Capture the cell that displays the provided text and extract its (X, Y) central coordinate. 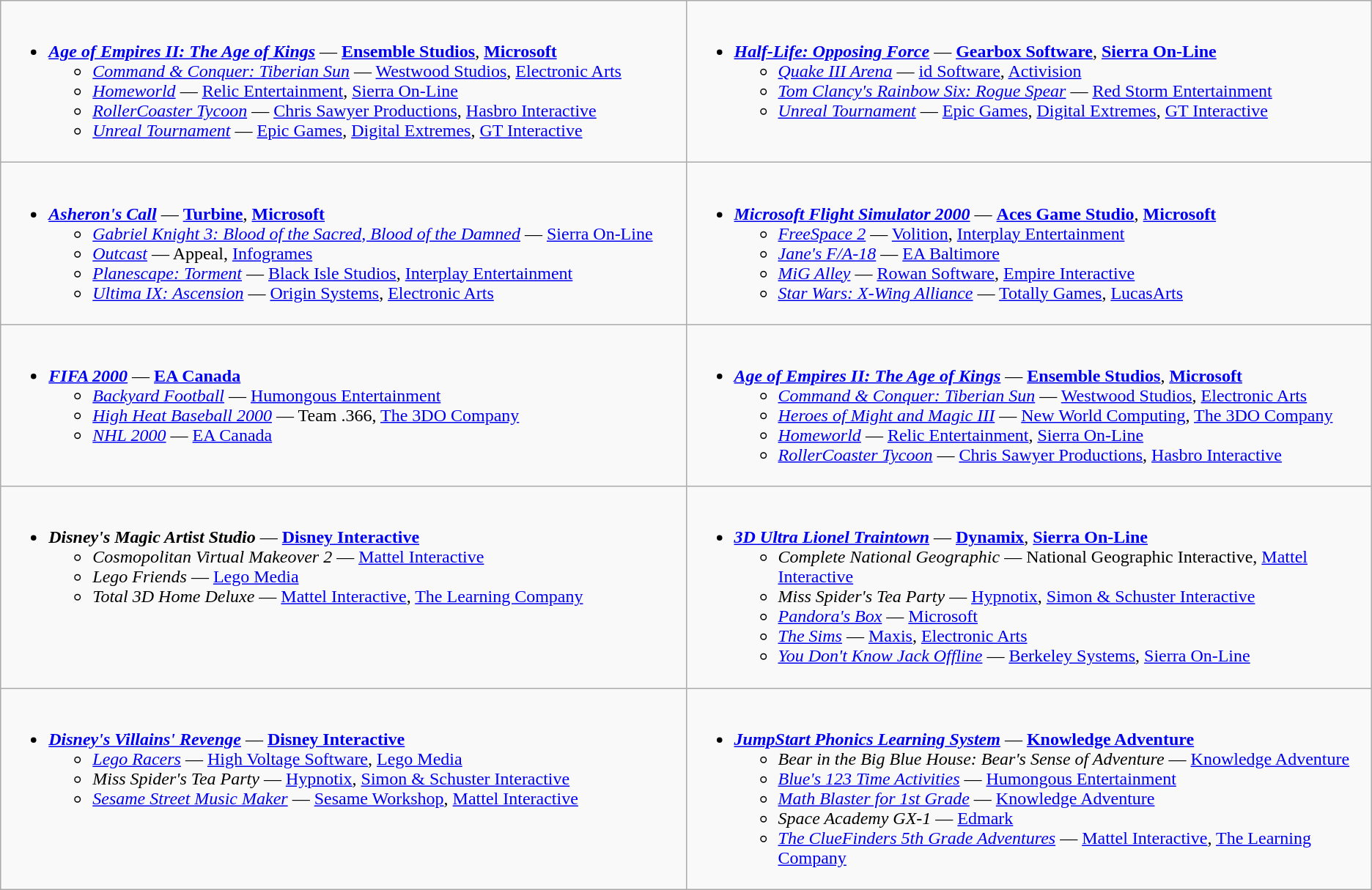
FIFA 2000 — EA CanadaBackyard Football — Humongous EntertainmentHigh Heat Baseball 2000 — Team .366, The 3DO CompanyNHL 2000 — EA Canada (343, 406)
